Output the [x, y] coordinate of the center of the cell containing the given text.  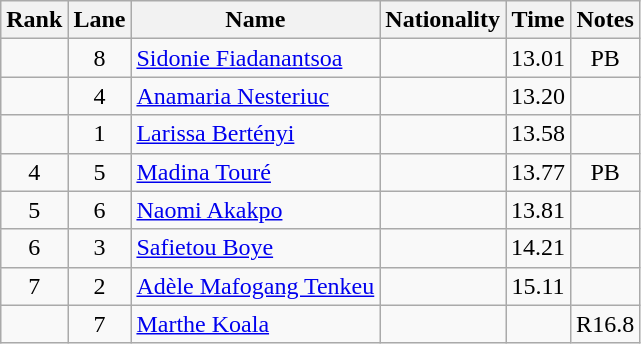
3 [100, 248]
13.01 [538, 58]
Name [256, 20]
Larissa Bertényi [256, 134]
14.21 [538, 248]
Naomi Akakpo [256, 210]
Time [538, 20]
Safietou Boye [256, 248]
Lane [100, 20]
13.81 [538, 210]
Madina Touré [256, 172]
Nationality [443, 20]
2 [100, 286]
Marthe Koala [256, 324]
13.58 [538, 134]
Anamaria Nesteriuc [256, 96]
Adèle Mafogang Tenkeu [256, 286]
8 [100, 58]
15.11 [538, 286]
R16.8 [606, 324]
13.77 [538, 172]
1 [100, 134]
Rank [34, 20]
Notes [606, 20]
13.20 [538, 96]
Sidonie Fiadanantsoa [256, 58]
